Find where the given text appears and provide that cell's center as [X, Y] coordinate. 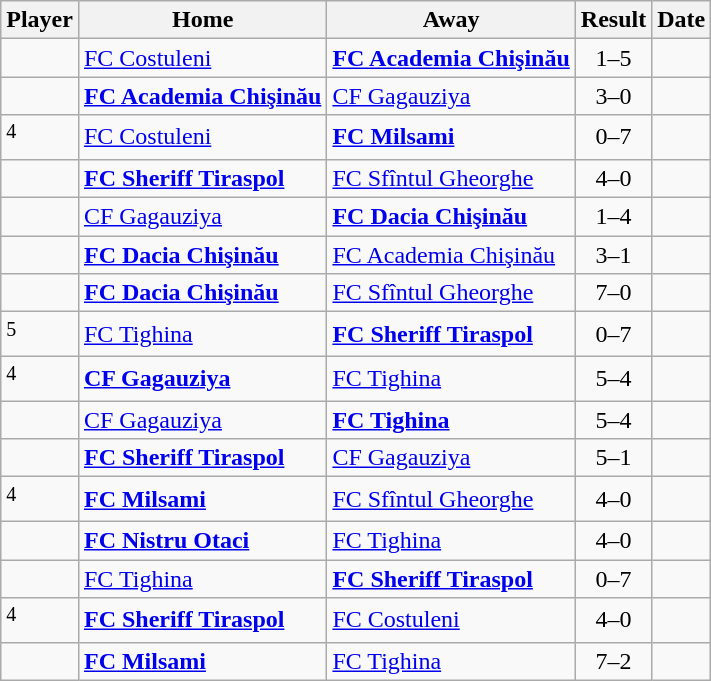
1–5 [613, 58]
7–0 [613, 293]
Date [682, 20]
Home [202, 20]
Result [613, 20]
Player [40, 20]
Away [451, 20]
5 [40, 334]
1–4 [613, 217]
3–1 [613, 255]
7–2 [613, 661]
3–0 [613, 96]
FC Nistru Otaci [202, 541]
5–1 [613, 458]
